Detect which cell encompasses the target text, then output its (X, Y) center coordinate. 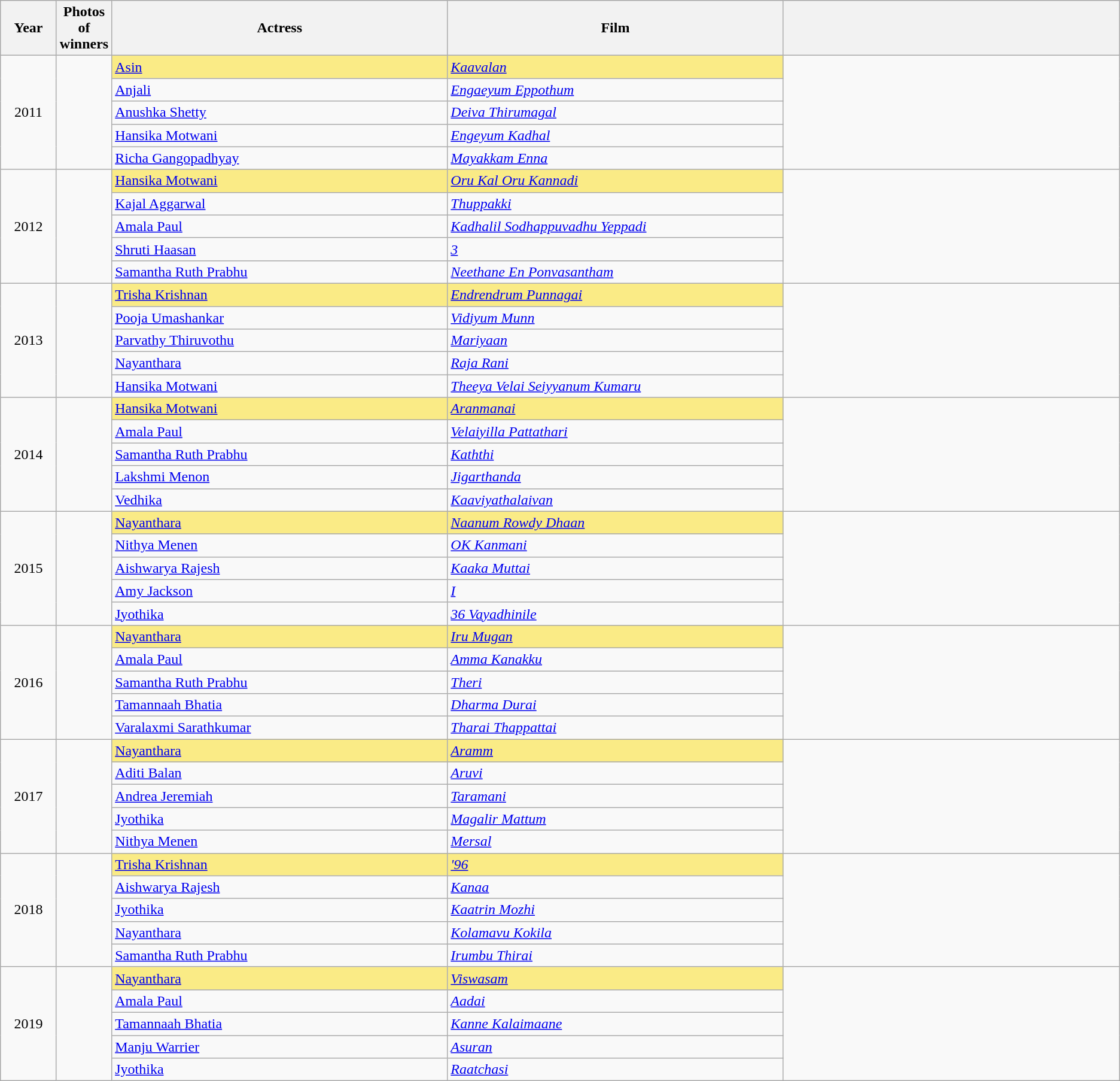
Amma Kanakku (615, 659)
Kolamavu Kokila (615, 933)
2014 (29, 454)
Neethane En Ponvasantham (615, 272)
Aruvi (615, 773)
2019 (29, 1024)
Asuran (615, 1047)
Endrendrum Punnagai (615, 294)
Andrea Jeremiah (280, 796)
Aramm (615, 751)
Tharai Thappattai (615, 728)
Taramani (615, 796)
Oru Kal Oru Kannadi (615, 181)
2012 (29, 226)
Engeyum Kadhal (615, 135)
2013 (29, 340)
Vidiyum Munn (615, 318)
Manju Warrier (280, 1047)
Parvathy Thiruvothu (280, 341)
Actress (280, 28)
I (615, 591)
Deiva Thirumagal (615, 113)
Pooja Umashankar (280, 318)
Mersal (615, 842)
Magalir Mattum (615, 819)
Film (615, 28)
Photos of winners (84, 28)
36 Vayadhinile (615, 614)
Shruti Haasan (280, 249)
Kadhalil Sodhappuvadhu Yeppadi (615, 226)
Raatchasi (615, 1070)
Aranmanai (615, 409)
Asin (280, 67)
Kajal Aggarwal (280, 204)
Dharma Durai (615, 705)
Amy Jackson (280, 591)
Jigarthanda (615, 477)
Kaaviyathalaivan (615, 500)
Thuppakki (615, 204)
2016 (29, 682)
Engaeyum Eppothum (615, 90)
3 (615, 249)
'96 (615, 864)
Velaiyilla Pattathari (615, 432)
2018 (29, 910)
Iru Mugan (615, 636)
OK Kanmani (615, 545)
Aditi Balan (280, 773)
Richa Gangopadhyay (280, 158)
Theri (615, 682)
Mayakkam Enna (615, 158)
Kaatrin Mozhi (615, 910)
Kaththi (615, 454)
Naanum Rowdy Dhaan (615, 523)
Aadai (615, 1001)
Kaavalan (615, 67)
Kanaa (615, 887)
Varalaxmi Sarathkumar (280, 728)
Theeya Velai Seiyyanum Kumaru (615, 386)
Vedhika (280, 500)
Viswasam (615, 978)
Raja Rani (615, 363)
Lakshmi Menon (280, 477)
2017 (29, 796)
2011 (29, 113)
2015 (29, 568)
Kaaka Muttai (615, 568)
Kanne Kalaimaane (615, 1024)
Anushka Shetty (280, 113)
Mariyaan (615, 341)
Year (29, 28)
Irumbu Thirai (615, 955)
Anjali (280, 90)
